Return [x, y] of the center of cell containing provided text 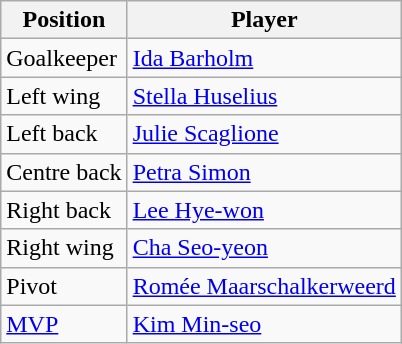
Right wing [64, 248]
Julie Scaglione [264, 134]
Right back [64, 210]
Cha Seo-yeon [264, 248]
Lee Hye-won [264, 210]
Ida Barholm [264, 58]
Stella Huselius [264, 96]
Kim Min-seo [264, 324]
Position [64, 20]
Goalkeeper [64, 58]
Player [264, 20]
MVP [64, 324]
Petra Simon [264, 172]
Romée Maarschalkerweerd [264, 286]
Centre back [64, 172]
Left wing [64, 96]
Pivot [64, 286]
Left back [64, 134]
